Pinpoint the cell where the given text exists, returning its [x, y] midpoint coordinate. 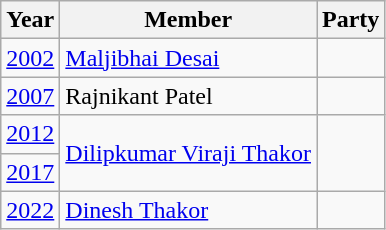
Dilipkumar Viraji Thakor [188, 153]
Year [30, 20]
2012 [30, 134]
Maljibhai Desai [188, 58]
Dinesh Thakor [188, 210]
2002 [30, 58]
Rajnikant Patel [188, 96]
Party [350, 20]
2007 [30, 96]
2022 [30, 210]
Member [188, 20]
2017 [30, 172]
